Detect which cell encompasses the target text, then output its (X, Y) center coordinate. 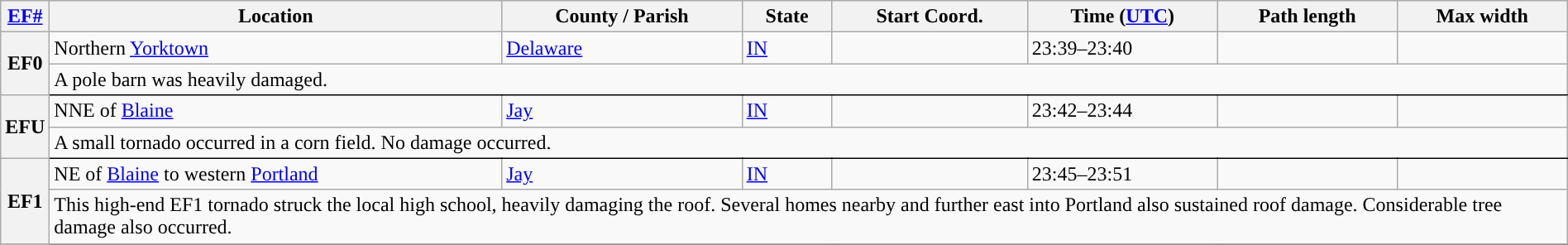
Location (276, 17)
23:45–23:51 (1122, 174)
Delaware (622, 48)
EFU (25, 127)
NE of Blaine to western Portland (276, 174)
EF1 (25, 200)
NNE of Blaine (276, 111)
23:42–23:44 (1122, 111)
23:39–23:40 (1122, 48)
State (787, 17)
Max width (1482, 17)
A pole barn was heavily damaged. (809, 79)
Start Coord. (930, 17)
Time (UTC) (1122, 17)
Path length (1307, 17)
EF# (25, 17)
A small tornado occurred in a corn field. No damage occurred. (809, 142)
EF0 (25, 64)
County / Parish (622, 17)
Northern Yorktown (276, 48)
